Search for the cell housing the specified text and yield its [x, y] center coordinate. 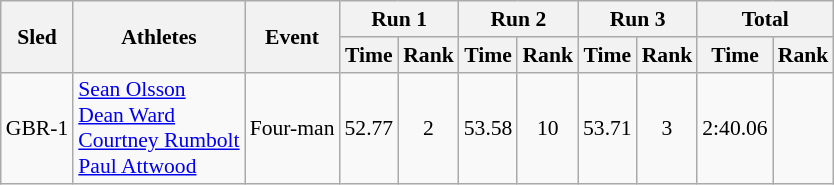
Four-man [292, 128]
Run 2 [518, 19]
10 [548, 128]
Sled [37, 36]
Event [292, 36]
Run 1 [398, 19]
2 [428, 128]
Run 3 [638, 19]
2:40.06 [734, 128]
53.71 [608, 128]
Sean OlssonDean WardCourtney RumboltPaul Attwood [158, 128]
53.58 [488, 128]
GBR-1 [37, 128]
3 [668, 128]
Athletes [158, 36]
Total [765, 19]
52.77 [368, 128]
